Scan for the cell matching the given text and deliver its [X, Y] coordinate at center. 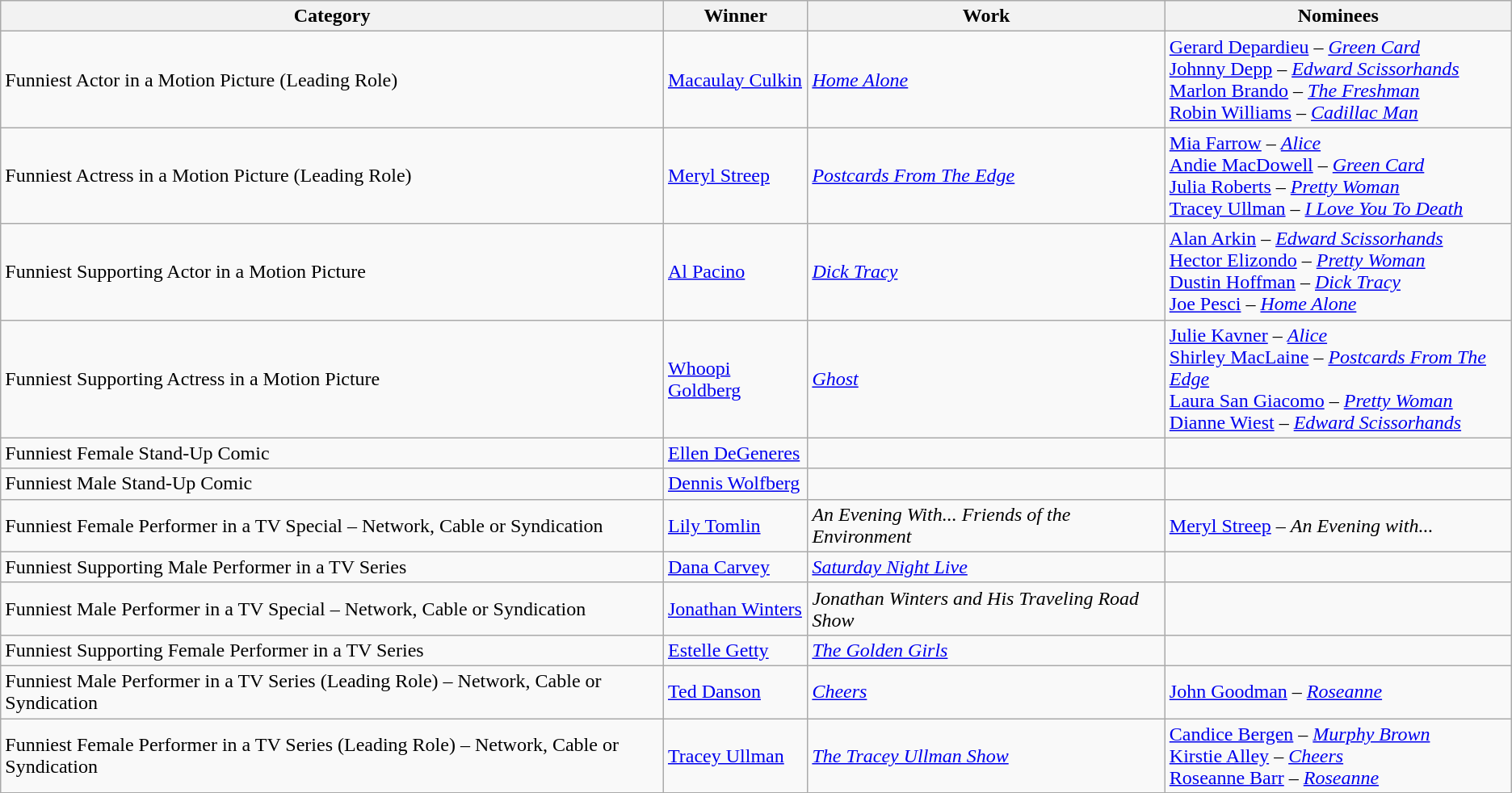
Funniest Actress in a Motion Picture (Leading Role) [333, 176]
Funniest Male Performer in a TV Special – Network, Cable or Syndication [333, 609]
Funniest Supporting Actress in a Motion Picture [333, 379]
Dennis Wolfberg [735, 484]
Meryl Streep – An Evening with... [1338, 525]
Funniest Female Performer in a TV Series (Leading Role) – Network, Cable or Syndication [333, 756]
Al Pacino [735, 271]
Candice Bergen – Murphy BrownKirstie Alley – CheersRoseanne Barr – Roseanne [1338, 756]
Funniest Supporting Male Performer in a TV Series [333, 567]
Dana Carvey [735, 567]
Dick Tracy [986, 271]
Funniest Actor in a Motion Picture (Leading Role) [333, 79]
Ted Danson [735, 691]
Alan Arkin – Edward Scissorhands Hector Elizondo – Pretty Woman Dustin Hoffman – Dick Tracy Joe Pesci – Home Alone [1338, 271]
Macaulay Culkin [735, 79]
Tracey Ullman [735, 756]
Funniest Male Performer in a TV Series (Leading Role) – Network, Cable or Syndication [333, 691]
Funniest Supporting Female Performer in a TV Series [333, 650]
Saturday Night Live [986, 567]
The Tracey Ullman Show [986, 756]
Jonathan Winters and His Traveling Road Show [986, 609]
Mia Farrow – Alice Andie MacDowell – Green Card Julia Roberts – Pretty Woman Tracey Ullman – I Love You To Death [1338, 176]
Category [333, 16]
Ellen DeGeneres [735, 453]
Julie Kavner – Alice Shirley MacLaine – Postcards From The Edge Laura San Giacomo – Pretty Woman Dianne Wiest – Edward Scissorhands [1338, 379]
Ghost [986, 379]
An Evening With... Friends of the Environment [986, 525]
John Goodman – Roseanne [1338, 691]
Estelle Getty [735, 650]
Winner [735, 16]
Home Alone [986, 79]
Funniest Female Performer in a TV Special – Network, Cable or Syndication [333, 525]
Work [986, 16]
The Golden Girls [986, 650]
Funniest Male Stand-Up Comic [333, 484]
Cheers [986, 691]
Lily Tomlin [735, 525]
Gerard Depardieu – Green Card Johnny Depp – Edward Scissorhands Marlon Brando – The Freshman Robin Williams – Cadillac Man [1338, 79]
Jonathan Winters [735, 609]
Nominees [1338, 16]
Funniest Female Stand-Up Comic [333, 453]
Funniest Supporting Actor in a Motion Picture [333, 271]
Meryl Streep [735, 176]
Whoopi Goldberg [735, 379]
Postcards From The Edge [986, 176]
